Provide the (x, y) coordinate of the cell's center where the given text is located.  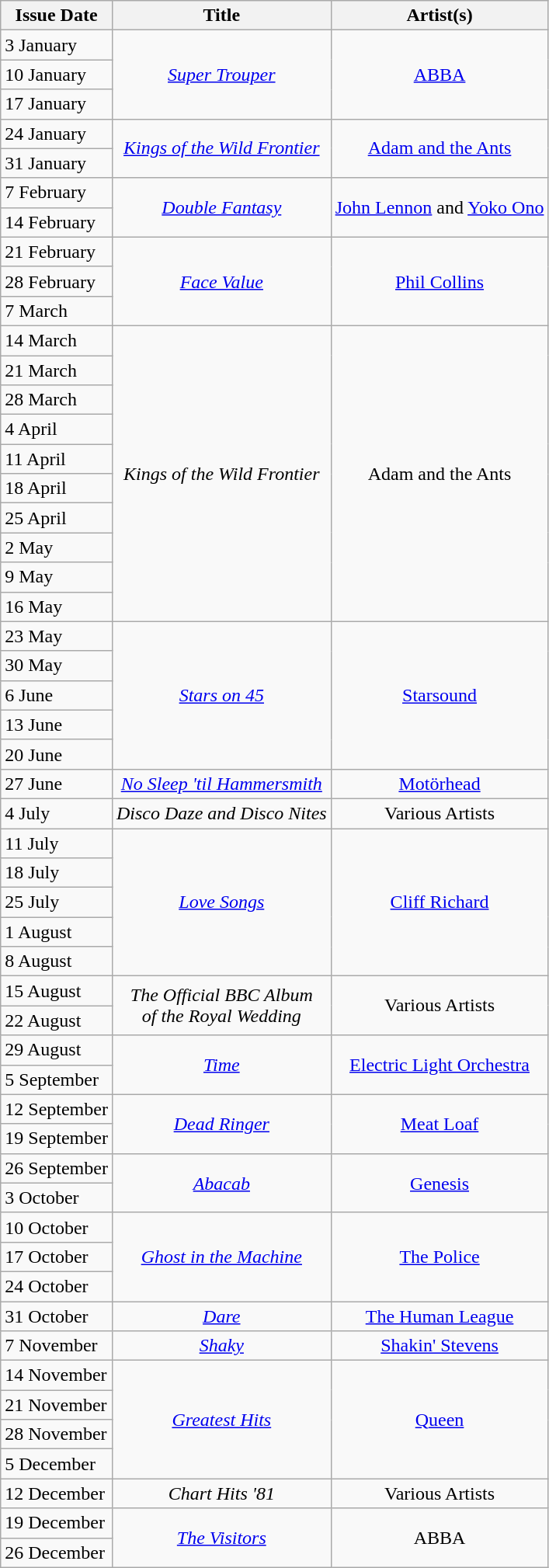
Issue Date (57, 16)
7 March (57, 311)
Genesis (440, 1183)
Meat Loaf (440, 1124)
28 November (57, 1434)
17 January (57, 104)
Greatest Hits (221, 1420)
The Human League (440, 1316)
3 October (57, 1198)
Abacab (221, 1183)
11 April (57, 459)
10 January (57, 75)
24 January (57, 134)
Queen (440, 1420)
Cliff Richard (440, 902)
25 July (57, 902)
No Sleep 'til Hammersmith (221, 784)
16 May (57, 607)
Dare (221, 1316)
4 July (57, 813)
8 August (57, 961)
2 May (57, 548)
19 December (57, 1523)
Stars on 45 (221, 695)
Artist(s) (440, 16)
22 August (57, 1020)
14 March (57, 340)
29 August (57, 1050)
5 September (57, 1080)
12 September (57, 1109)
24 October (57, 1286)
21 February (57, 252)
23 May (57, 636)
27 June (57, 784)
10 October (57, 1227)
20 June (57, 754)
Shakin' Stevens (440, 1346)
The Police (440, 1257)
Face Value (221, 281)
7 February (57, 193)
9 May (57, 577)
18 July (57, 873)
25 April (57, 518)
21 November (57, 1405)
7 November (57, 1346)
John Lennon and Yoko Ono (440, 207)
The Visitors (221, 1538)
13 June (57, 725)
17 October (57, 1257)
5 December (57, 1464)
Phil Collins (440, 281)
26 September (57, 1168)
Disco Daze and Disco Nites (221, 813)
Starsound (440, 695)
19 September (57, 1139)
14 February (57, 222)
31 October (57, 1316)
1 August (57, 932)
21 March (57, 370)
30 May (57, 666)
The Official BBC Album of the Royal Wedding (221, 1006)
14 November (57, 1375)
18 April (57, 488)
Shaky (221, 1346)
Dead Ringer (221, 1124)
3 January (57, 45)
Motörhead (440, 784)
31 January (57, 163)
12 December (57, 1493)
Electric Light Orchestra (440, 1065)
Double Fantasy (221, 207)
Love Songs (221, 902)
11 July (57, 843)
4 April (57, 429)
28 March (57, 400)
Chart Hits '81 (221, 1493)
28 February (57, 281)
15 August (57, 991)
Super Trouper (221, 75)
Ghost in the Machine (221, 1257)
Title (221, 16)
6 June (57, 695)
Time (221, 1065)
26 December (57, 1552)
